Identify which cell holds the provided text, then report its [X, Y] central coordinate. 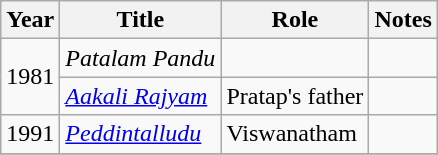
Aakali Rajyam [140, 96]
Viswanatham [295, 134]
1981 [30, 77]
Peddintalludu [140, 134]
Role [295, 20]
Title [140, 20]
Notes [403, 20]
Pratap's father [295, 96]
Patalam Pandu [140, 58]
1991 [30, 134]
Year [30, 20]
